Pinpoint the cell where the given text exists, returning its (X, Y) midpoint coordinate. 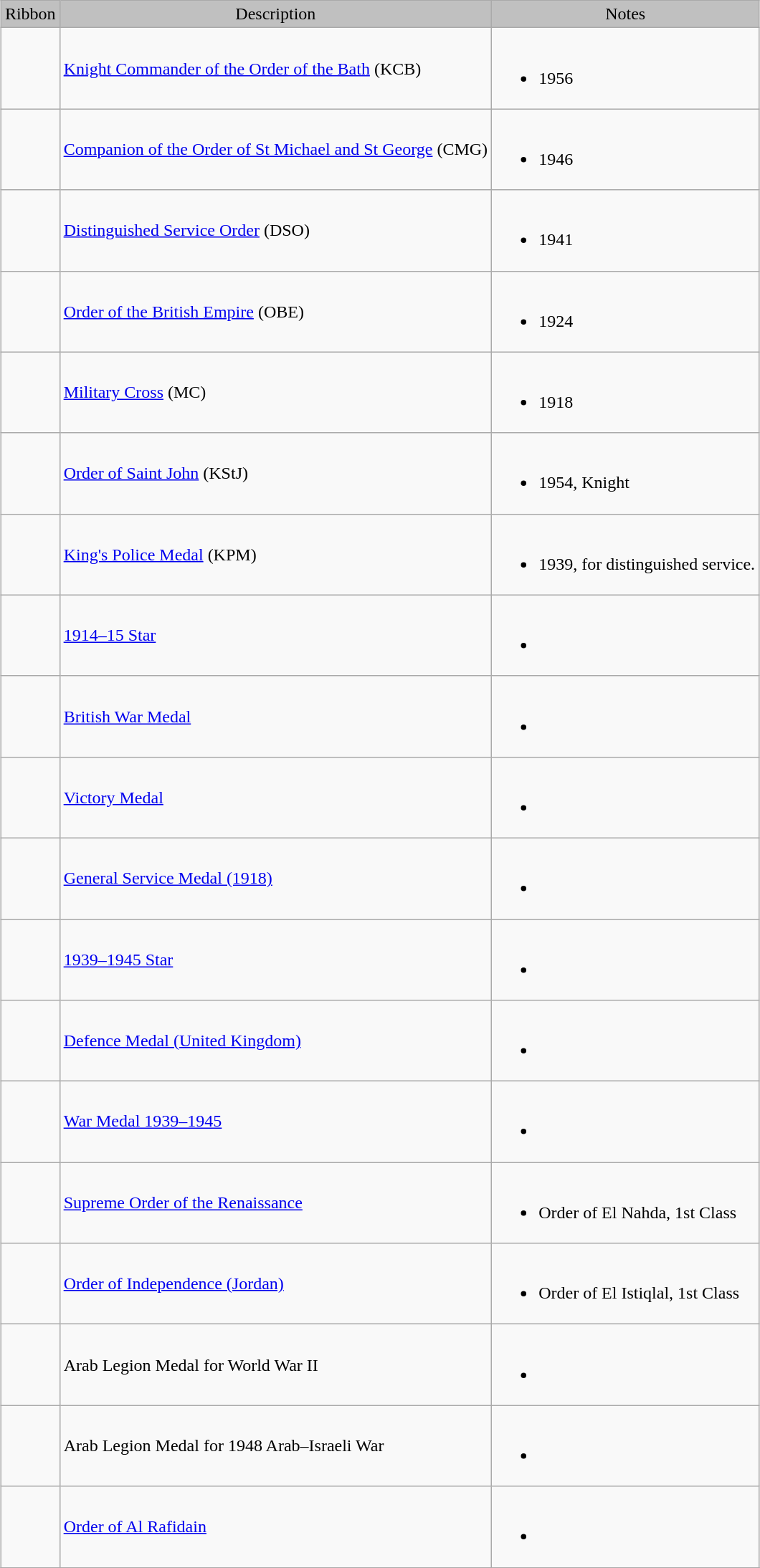
Order of Independence (Jordan) (275, 1284)
British War Medal (275, 717)
Supreme Order of the Renaissance (275, 1203)
War Medal 1939–1945 (275, 1122)
Notes (625, 14)
1918 (625, 393)
King's Police Medal (KPM) (275, 555)
Order of El Nahda, 1st Class (625, 1203)
Order of El Istiqlal, 1st Class (625, 1284)
Order of Al Rafidain (275, 1526)
1954, Knight (625, 473)
1939, for distinguished service. (625, 555)
Victory Medal (275, 797)
Arab Legion Medal for World War II (275, 1364)
Companion of the Order of St Michael and St George (CMG) (275, 149)
Description (275, 14)
Ribbon (30, 14)
Defence Medal (United Kingdom) (275, 1041)
1924 (625, 311)
Knight Commander of the Order of the Bath (KCB) (275, 69)
Military Cross (MC) (275, 393)
1914–15 Star (275, 635)
1956 (625, 69)
Arab Legion Medal for 1948 Arab–Israeli War (275, 1446)
Distinguished Service Order (DSO) (275, 231)
1946 (625, 149)
1939–1945 Star (275, 959)
General Service Medal (1918) (275, 879)
1941 (625, 231)
Order of the British Empire (OBE) (275, 311)
Order of Saint John (KStJ) (275, 473)
